Pinpoint the cell where the given text exists, returning its (X, Y) midpoint coordinate. 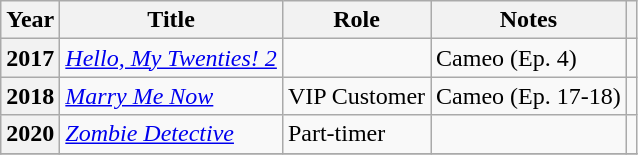
Zombie Detective (172, 134)
Notes (529, 20)
Marry Me Now (172, 96)
Cameo (Ep. 17-18) (529, 96)
Year (30, 20)
Role (356, 20)
Title (172, 20)
2018 (30, 96)
Part-timer (356, 134)
VIP Customer (356, 96)
2020 (30, 134)
Cameo (Ep. 4) (529, 58)
2017 (30, 58)
Hello, My Twenties! 2 (172, 58)
